Extract the (x, y) coordinate from the center of the cell holding the provided text.  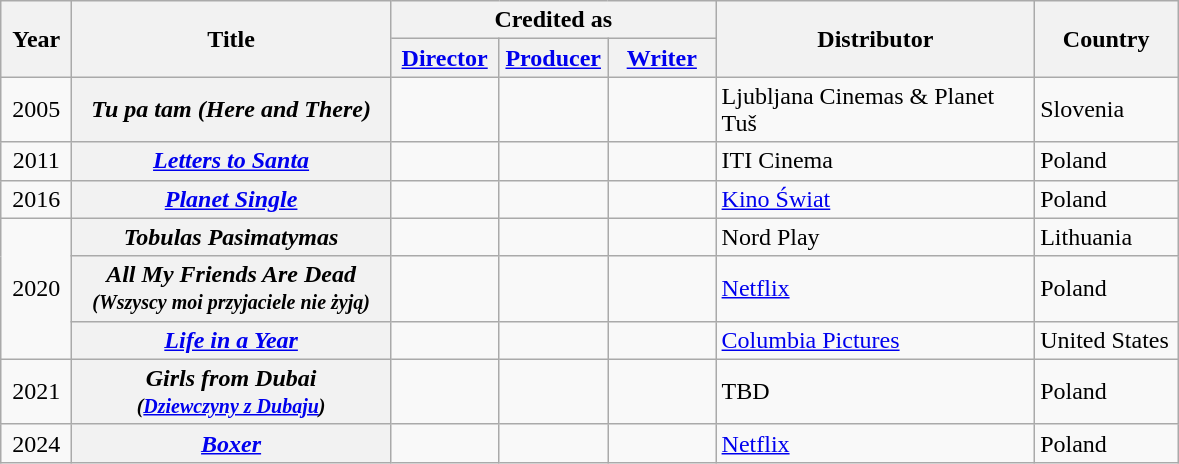
2005 (36, 110)
Country (1106, 39)
Columbia Pictures (876, 340)
TBD (876, 392)
2024 (36, 443)
Title (232, 39)
Letters to Santa (232, 161)
Kino Świat (876, 199)
Ljubljana Cinemas & Planet Tuš (876, 110)
Credited as (553, 20)
United States (1106, 340)
Slovenia (1106, 110)
Boxer (232, 443)
Tu pa tam (Here and There) (232, 110)
2011 (36, 161)
Year (36, 39)
Nord Play (876, 237)
2016 (36, 199)
Lithuania (1106, 237)
Writer (662, 58)
ITI Cinema (876, 161)
Distributor (876, 39)
Life in a Year (232, 340)
All My Friends Are Dead(Wszyscy moi przyjaciele nie żyją) (232, 288)
Director (444, 58)
Planet Single (232, 199)
Tobulas Pasimatymas (232, 237)
2021 (36, 392)
Girls from Dubai (Dziewczyny z Dubaju) (232, 392)
2020 (36, 288)
Producer (554, 58)
